Locate the cell with the specified text and output its [x, y] center coordinate. 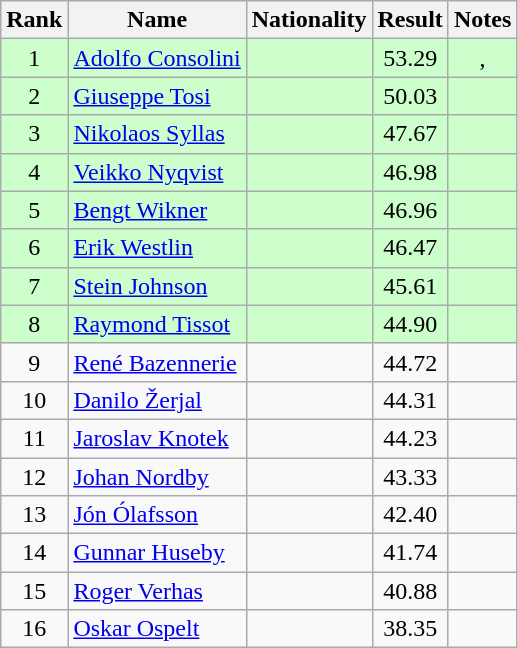
, [482, 58]
10 [34, 400]
8 [34, 324]
40.88 [410, 591]
11 [34, 438]
Nikolaos Syllas [157, 134]
Notes [482, 20]
Name [157, 20]
53.29 [410, 58]
Jón Ólafsson [157, 515]
9 [34, 362]
Gunnar Huseby [157, 553]
43.33 [410, 477]
5 [34, 210]
7 [34, 286]
45.61 [410, 286]
Stein Johnson [157, 286]
50.03 [410, 96]
Giuseppe Tosi [157, 96]
14 [34, 553]
Veikko Nyqvist [157, 172]
Oskar Ospelt [157, 629]
Raymond Tissot [157, 324]
38.35 [410, 629]
42.40 [410, 515]
46.98 [410, 172]
47.67 [410, 134]
13 [34, 515]
6 [34, 248]
15 [34, 591]
2 [34, 96]
Nationality [309, 20]
Danilo Žerjal [157, 400]
René Bazennerie [157, 362]
3 [34, 134]
44.72 [410, 362]
Bengt Wikner [157, 210]
16 [34, 629]
44.90 [410, 324]
41.74 [410, 553]
Johan Nordby [157, 477]
44.23 [410, 438]
Adolfo Consolini [157, 58]
4 [34, 172]
1 [34, 58]
12 [34, 477]
Jaroslav Knotek [157, 438]
Erik Westlin [157, 248]
Result [410, 20]
44.31 [410, 400]
46.47 [410, 248]
46.96 [410, 210]
Roger Verhas [157, 591]
Rank [34, 20]
